Detect which cell encompasses the target text, then output its [x, y] center coordinate. 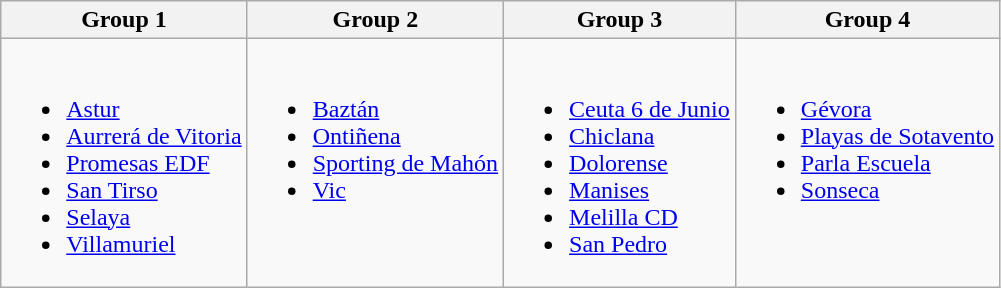
Group 3 [620, 20]
Group 1 [124, 20]
Group 2 [375, 20]
Group 4 [867, 20]
Ceuta 6 de JunioChiclanaDolorenseManisesMelilla CDSan Pedro [620, 163]
GévoraPlayas de SotaventoParla EscuelaSonseca [867, 163]
BaztánOntiñenaSporting de MahónVic [375, 163]
AsturAurrerá de VitoriaPromesas EDFSan TirsoSelayaVillamuriel [124, 163]
